Pinpoint the cell where the given text exists, returning its (X, Y) midpoint coordinate. 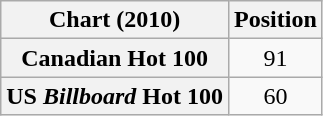
Canadian Hot 100 (115, 58)
Chart (2010) (115, 20)
91 (276, 58)
Position (276, 20)
US Billboard Hot 100 (115, 96)
60 (276, 96)
